Find where the given text appears and provide that cell's center as (X, Y) coordinate. 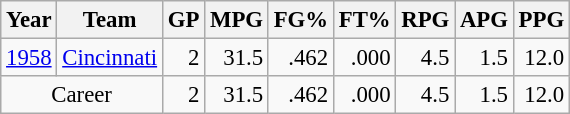
1958 (29, 58)
Team (110, 20)
Cincinnati (110, 58)
RPG (426, 20)
MPG (237, 20)
Career (82, 95)
APG (484, 20)
FT% (364, 20)
PPG (541, 20)
GP (183, 20)
FG% (300, 20)
Year (29, 20)
